Pinpoint the cell where the given text exists, returning its (x, y) midpoint coordinate. 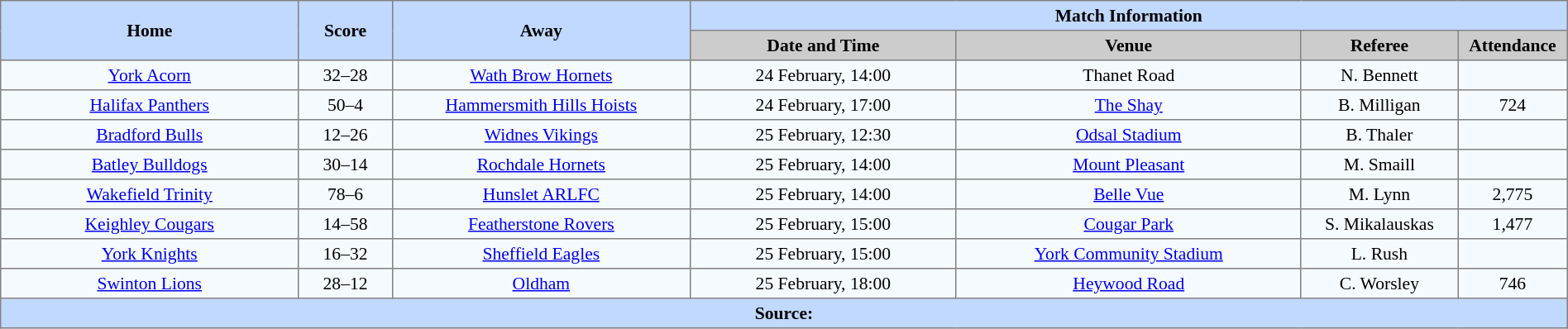
Date and Time (823, 45)
724 (1513, 105)
Away (541, 31)
Attendance (1513, 45)
Belle Vue (1128, 194)
Thanet Road (1128, 75)
Referee (1379, 45)
Swinton Lions (150, 284)
Match Information (1128, 16)
Batley Bulldogs (150, 164)
Wath Brow Hornets (541, 75)
Home (150, 31)
1,477 (1513, 224)
York Acorn (150, 75)
Mount Pleasant (1128, 164)
Halifax Panthers (150, 105)
Wakefield Trinity (150, 194)
50–4 (346, 105)
24 February, 14:00 (823, 75)
Hammersmith Hills Hoists (541, 105)
York Knights (150, 254)
Sheffield Eagles (541, 254)
14–58 (346, 224)
Score (346, 31)
25 February, 12:30 (823, 135)
Cougar Park (1128, 224)
L. Rush (1379, 254)
York Community Stadium (1128, 254)
N. Bennett (1379, 75)
2,775 (1513, 194)
28–12 (346, 284)
746 (1513, 284)
M. Lynn (1379, 194)
12–26 (346, 135)
S. Mikalauskas (1379, 224)
Oldham (541, 284)
Rochdale Hornets (541, 164)
32–28 (346, 75)
Bradford Bulls (150, 135)
C. Worsley (1379, 284)
78–6 (346, 194)
B. Thaler (1379, 135)
24 February, 17:00 (823, 105)
16–32 (346, 254)
25 February, 18:00 (823, 284)
Heywood Road (1128, 284)
M. Smaill (1379, 164)
Hunslet ARLFC (541, 194)
B. Milligan (1379, 105)
The Shay (1128, 105)
Featherstone Rovers (541, 224)
Odsal Stadium (1128, 135)
Widnes Vikings (541, 135)
Venue (1128, 45)
Source: (784, 313)
30–14 (346, 164)
Keighley Cougars (150, 224)
